Capture the cell that displays the provided text and extract its [x, y] central coordinate. 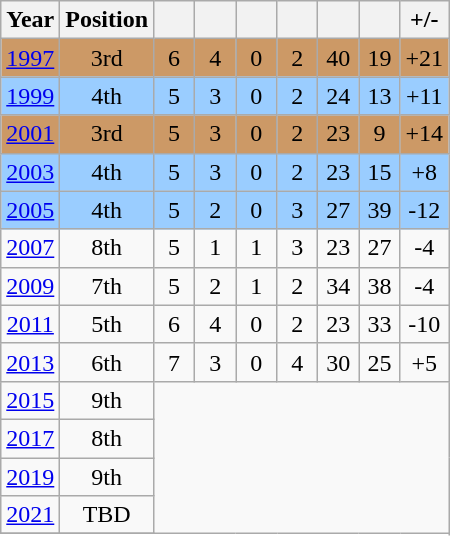
-12 [424, 210]
Year [30, 20]
2007 [30, 248]
7th [107, 286]
39 [380, 210]
38 [380, 286]
2011 [30, 324]
+5 [424, 362]
2001 [30, 134]
+/- [424, 20]
24 [338, 96]
+14 [424, 134]
2013 [30, 362]
33 [380, 324]
+21 [424, 58]
2003 [30, 172]
-10 [424, 324]
6th [107, 362]
25 [380, 362]
TBD [107, 515]
2017 [30, 438]
34 [338, 286]
2009 [30, 286]
30 [338, 362]
1997 [30, 58]
2019 [30, 477]
15 [380, 172]
1999 [30, 96]
2021 [30, 515]
Position [107, 20]
9 [380, 134]
+11 [424, 96]
7 [174, 362]
5th [107, 324]
19 [380, 58]
2015 [30, 400]
13 [380, 96]
+8 [424, 172]
40 [338, 58]
2005 [30, 210]
